Identify which cell holds the provided text, then report its (X, Y) central coordinate. 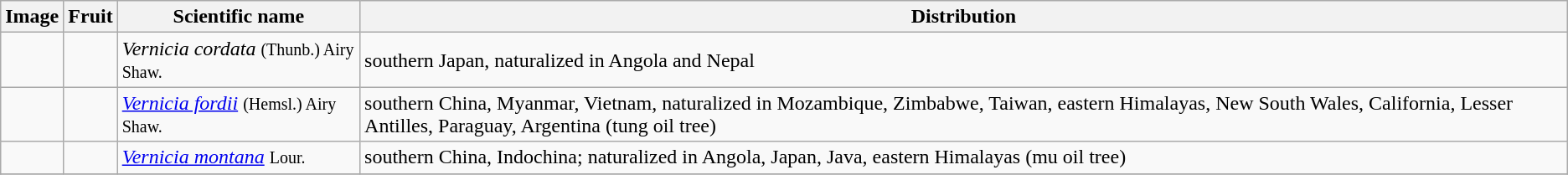
southern Japan, naturalized in Angola and Nepal (964, 60)
Fruit (90, 17)
Image (32, 17)
Vernicia cordata (Thunb.) Airy Shaw. (238, 60)
Distribution (964, 17)
Vernicia fordii (Hemsl.) Airy Shaw. (238, 114)
southern China, Indochina; naturalized in Angola, Japan, Java, eastern Himalayas (mu oil tree) (964, 157)
Scientific name (238, 17)
Vernicia montana Lour. (238, 157)
